Capture the cell that displays the provided text and extract its [x, y] central coordinate. 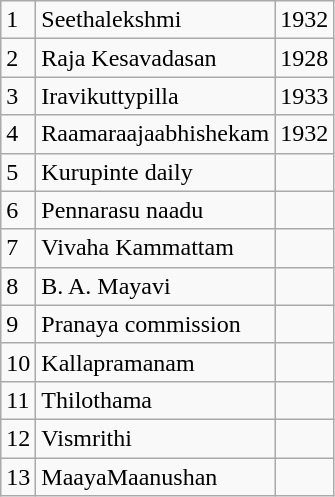
1 [18, 20]
6 [18, 210]
13 [18, 477]
Kallapramanam [156, 362]
Vivaha Kammattam [156, 248]
8 [18, 286]
7 [18, 248]
Kurupinte daily [156, 172]
Raamaraajaabhishekam [156, 134]
Iravikuttypilla [156, 96]
4 [18, 134]
MaayaMaanushan [156, 477]
10 [18, 362]
11 [18, 400]
9 [18, 324]
Vismrithi [156, 438]
1928 [304, 58]
Pennarasu naadu [156, 210]
3 [18, 96]
2 [18, 58]
12 [18, 438]
Pranaya commission [156, 324]
Thilothama [156, 400]
1933 [304, 96]
5 [18, 172]
Raja Kesavadasan [156, 58]
B. A. Mayavi [156, 286]
Seethalekshmi [156, 20]
